Pinpoint the cell where the given text exists, returning its (x, y) midpoint coordinate. 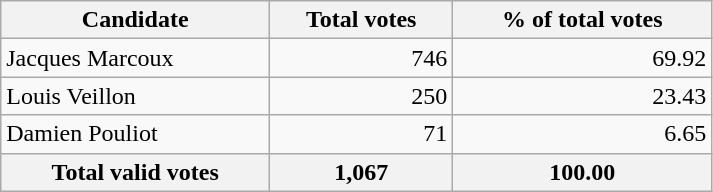
Candidate (136, 20)
100.00 (582, 172)
Total valid votes (136, 172)
Louis Veillon (136, 96)
250 (362, 96)
6.65 (582, 134)
Jacques Marcoux (136, 58)
71 (362, 134)
23.43 (582, 96)
69.92 (582, 58)
1,067 (362, 172)
Damien Pouliot (136, 134)
Total votes (362, 20)
746 (362, 58)
% of total votes (582, 20)
